Search for the cell housing the specified text and yield its (x, y) center coordinate. 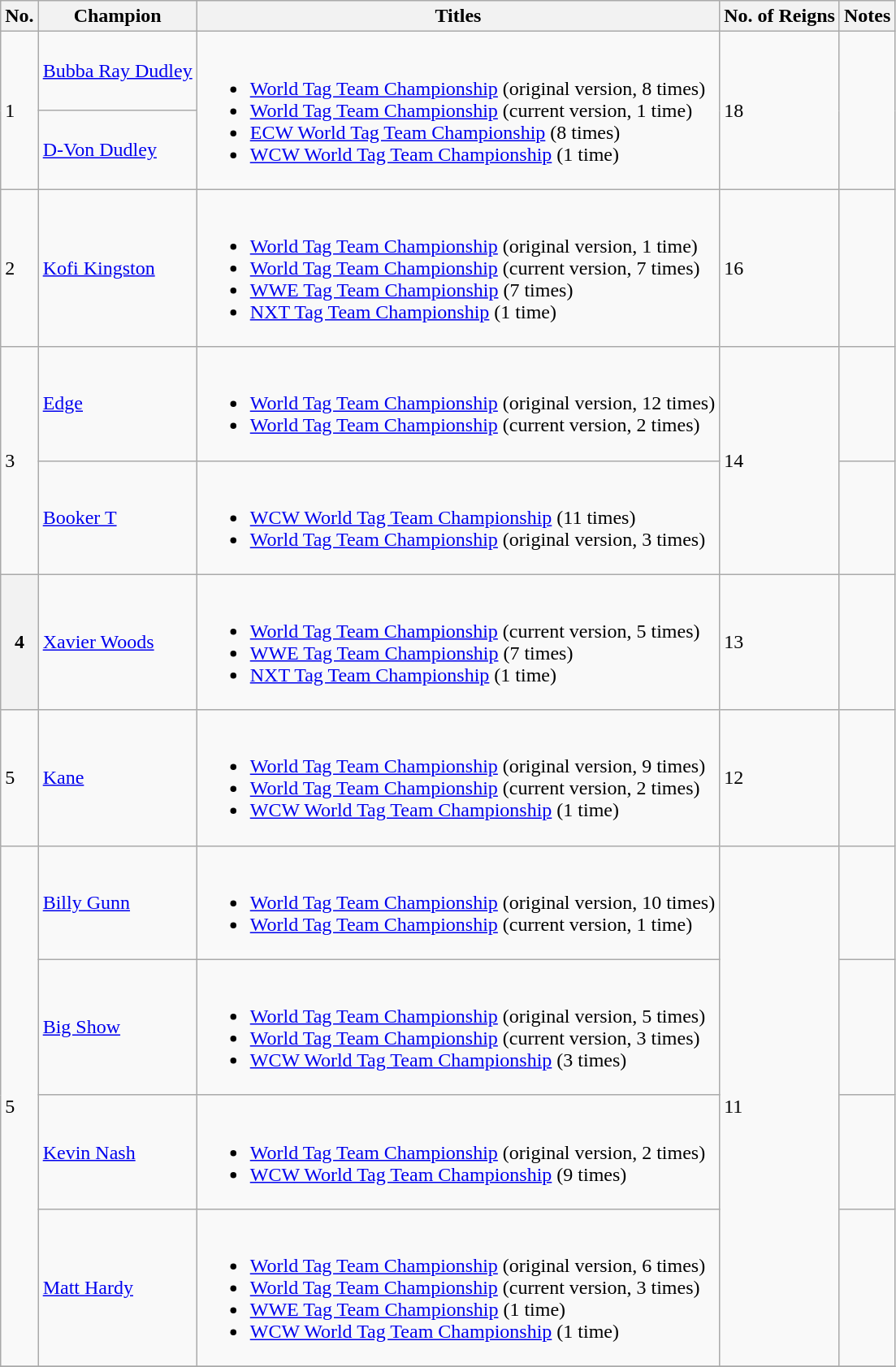
2 (19, 268)
Kane (117, 778)
3 (19, 461)
World Tag Team Championship (original version, 2 times)WCW World Tag Team Championship (9 times) (458, 1152)
No. of Reigns (780, 16)
Titles (458, 16)
4 (19, 642)
Bubba Ray Dudley (117, 71)
Xavier Woods (117, 642)
Kofi Kingston (117, 268)
Notes (867, 16)
Champion (117, 16)
Billy Gunn (117, 902)
14 (780, 461)
12 (780, 778)
13 (780, 642)
D-Von Dudley (117, 149)
World Tag Team Championship (original version, 10 times)World Tag Team Championship (current version, 1 time) (458, 902)
Kevin Nash (117, 1152)
Big Show (117, 1027)
18 (780, 110)
World Tag Team Championship (original version, 12 times)World Tag Team Championship (current version, 2 times) (458, 404)
World Tag Team Championship (current version, 5 times)WWE Tag Team Championship (7 times)NXT Tag Team Championship (1 time) (458, 642)
16 (780, 268)
Matt Hardy (117, 1287)
No. (19, 16)
1 (19, 110)
World Tag Team Championship (original version, 9 times)World Tag Team Championship (current version, 2 times)WCW World Tag Team Championship (1 time) (458, 778)
WCW World Tag Team Championship (11 times)World Tag Team Championship (original version, 3 times) (458, 517)
Booker T (117, 517)
Edge (117, 404)
11 (780, 1106)
